Detect which cell encompasses the target text, then output its (x, y) center coordinate. 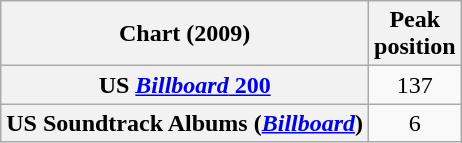
US Billboard 200 (185, 85)
137 (415, 85)
Chart (2009) (185, 34)
Peakposition (415, 34)
US Soundtrack Albums (Billboard) (185, 123)
6 (415, 123)
